Identify which cell holds the provided text, then report its [x, y] central coordinate. 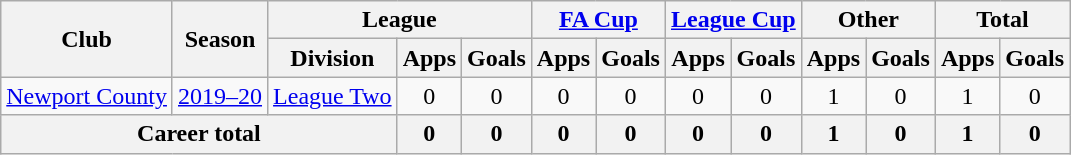
2019–20 [220, 96]
League Two [333, 96]
Career total [199, 134]
Division [333, 58]
FA Cup [598, 20]
Other [868, 20]
League Cup [733, 20]
League [400, 20]
Newport County [87, 96]
Season [220, 39]
Club [87, 39]
Total [1002, 20]
